Find where the given text appears and provide that cell's center as [x, y] coordinate. 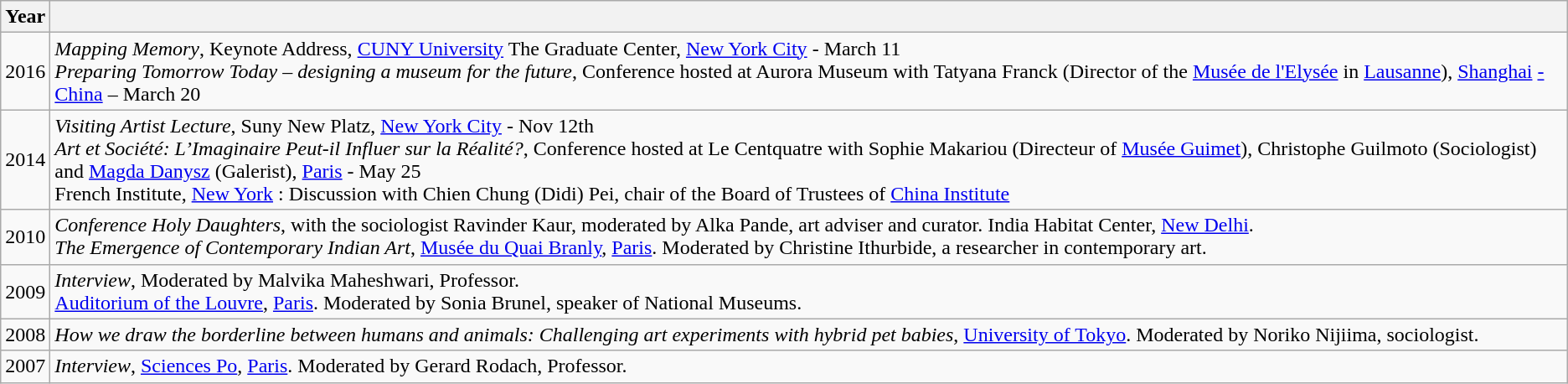
Interview, Moderated by Malvika Maheshwari, Professor.Auditorium of the Louvre, Paris. Moderated by Sonia Brunel, speaker of National Museums. [809, 292]
2010 [25, 236]
2009 [25, 292]
2007 [25, 366]
Year [25, 17]
2016 [25, 71]
Interview, Sciences Po, Paris. Moderated by Gerard Rodach, Professor. [809, 366]
2014 [25, 159]
2008 [25, 335]
